For the text-containing cell, return its midpoint in (x, y) coordinate format. 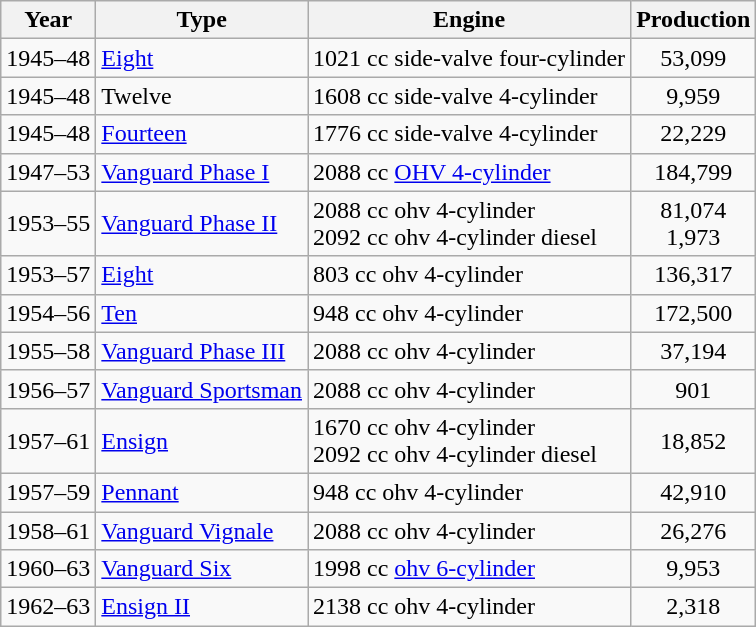
1953–57 (48, 275)
Twelve (202, 96)
1960–63 (48, 569)
184,799 (694, 172)
1998 cc ohv 6-cylinder (470, 569)
1957–61 (48, 440)
2088 cc OHV 4-cylinder (470, 172)
1955–58 (48, 351)
Vanguard Sportsman (202, 389)
1958–61 (48, 531)
18,852 (694, 440)
901 (694, 389)
1776 cc side-valve 4-cylinder (470, 134)
Year (48, 20)
9,959 (694, 96)
Type (202, 20)
26,276 (694, 531)
Ten (202, 313)
1956–57 (48, 389)
2,318 (694, 607)
81,0741,973 (694, 224)
Vanguard Phase III (202, 351)
Ensign II (202, 607)
1021 cc side-valve four-cylinder (470, 58)
42,910 (694, 492)
1953–55 (48, 224)
2088 cc ohv 4-cylinder2092 cc ohv 4-cylinder diesel (470, 224)
Pennant (202, 492)
Vanguard Phase I (202, 172)
Vanguard Phase II (202, 224)
Engine (470, 20)
1670 cc ohv 4-cylinder2092 cc ohv 4-cylinder diesel (470, 440)
9,953 (694, 569)
Vanguard Vignale (202, 531)
1608 cc side-valve 4-cylinder (470, 96)
1954–56 (48, 313)
172,500 (694, 313)
53,099 (694, 58)
37,194 (694, 351)
2138 cc ohv 4-cylinder (470, 607)
803 cc ohv 4-cylinder (470, 275)
1962–63 (48, 607)
Vanguard Six (202, 569)
1947–53 (48, 172)
136,317 (694, 275)
Production (694, 20)
Fourteen (202, 134)
Ensign (202, 440)
1957–59 (48, 492)
22,229 (694, 134)
